Provide the [x, y] coordinate of the cell's center where the given text is located.  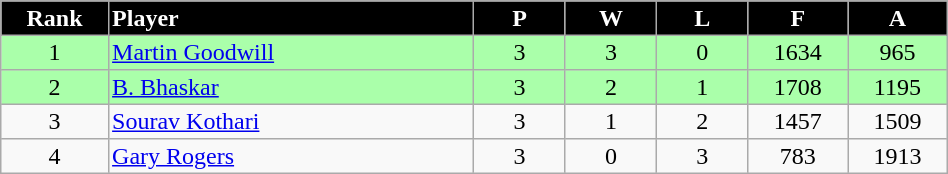
Gary Rogers [291, 156]
965 [898, 52]
Sourav Kothari [291, 121]
4 [55, 156]
1913 [898, 156]
F [798, 18]
W [610, 18]
Rank [55, 18]
P [520, 18]
1195 [898, 87]
1457 [798, 121]
L [702, 18]
B. Bhaskar [291, 87]
1509 [898, 121]
783 [798, 156]
1634 [798, 52]
A [898, 18]
1708 [798, 87]
Player [291, 18]
Martin Goodwill [291, 52]
